Extract the [X, Y] coordinate from the center of the cell holding the provided text.  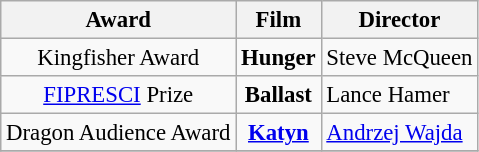
Dragon Audience Award [118, 133]
Film [278, 20]
Andrzej Wajda [400, 133]
Lance Hamer [400, 95]
Award [118, 20]
Hunger [278, 58]
Kingfisher Award [118, 58]
FIPRESCI Prize [118, 95]
Katyn [278, 133]
Director [400, 20]
Steve McQueen [400, 58]
Ballast [278, 95]
